Return the [x, y] coordinate for the center point of the cell that contains the specified text.  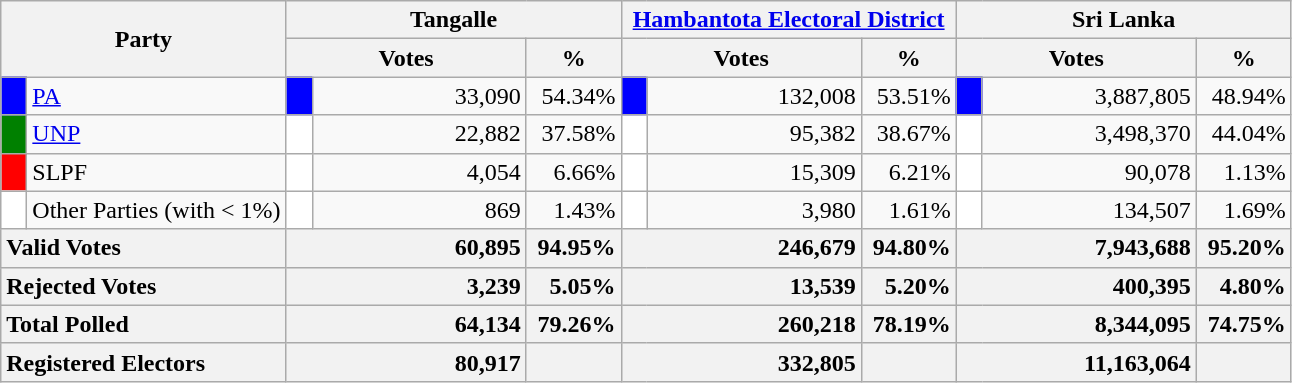
60,895 [406, 248]
95,382 [754, 134]
90,078 [1089, 172]
22,882 [419, 134]
3,980 [754, 210]
PA [156, 96]
7,943,688 [1076, 248]
64,134 [406, 324]
48.94% [1244, 96]
Total Polled [144, 324]
1.69% [1244, 210]
94.95% [574, 248]
Other Parties (with < 1%) [156, 210]
132,008 [754, 96]
Hambantota Electoral District [788, 20]
37.58% [574, 134]
Valid Votes [144, 248]
95.20% [1244, 248]
Registered Electors [144, 362]
11,163,064 [1076, 362]
4,054 [419, 172]
UNP [156, 134]
8,344,095 [1076, 324]
4.80% [1244, 286]
1.61% [908, 210]
246,679 [741, 248]
3,239 [406, 286]
400,395 [1076, 286]
33,090 [419, 96]
332,805 [741, 362]
78.19% [908, 324]
44.04% [1244, 134]
6.66% [574, 172]
134,507 [1089, 210]
3,498,370 [1089, 134]
1.43% [574, 210]
Party [144, 39]
38.67% [908, 134]
54.34% [574, 96]
SLPF [156, 172]
15,309 [754, 172]
869 [419, 210]
13,539 [741, 286]
79.26% [574, 324]
94.80% [908, 248]
Rejected Votes [144, 286]
5.20% [908, 286]
Tangalle [454, 20]
260,218 [741, 324]
80,917 [406, 362]
6.21% [908, 172]
1.13% [1244, 172]
3,887,805 [1089, 96]
53.51% [908, 96]
5.05% [574, 286]
74.75% [1244, 324]
Sri Lanka [1124, 20]
